Search for the cell housing the specified text and yield its [x, y] center coordinate. 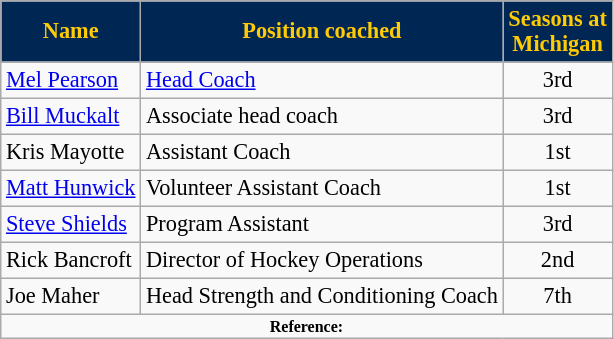
Volunteer Assistant Coach [322, 188]
Rick Bancroft [71, 260]
2nd [558, 260]
7th [558, 295]
Seasons atMichigan [558, 32]
Associate head coach [322, 116]
Reference: [306, 325]
Mel Pearson [71, 80]
Head Coach [322, 80]
Position coached [322, 32]
Bill Muckalt [71, 116]
Name [71, 32]
Matt Hunwick [71, 188]
Assistant Coach [322, 152]
Head Strength and Conditioning Coach [322, 295]
Director of Hockey Operations [322, 260]
Kris Mayotte [71, 152]
Steve Shields [71, 224]
Program Assistant [322, 224]
Joe Maher [71, 295]
